Return [X, Y] of the center of cell containing provided text 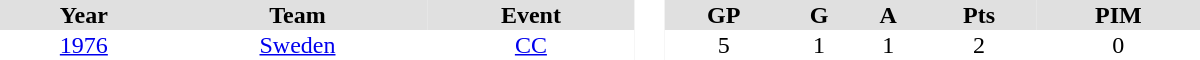
Pts [980, 15]
1976 [84, 45]
Sweden [298, 45]
PIM [1118, 15]
CC [530, 45]
A [888, 15]
Event [530, 15]
0 [1118, 45]
Team [298, 15]
GP [724, 15]
5 [724, 45]
Year [84, 15]
2 [980, 45]
G [818, 15]
